Extract the [x, y] coordinate from the center of the cell holding the provided text.  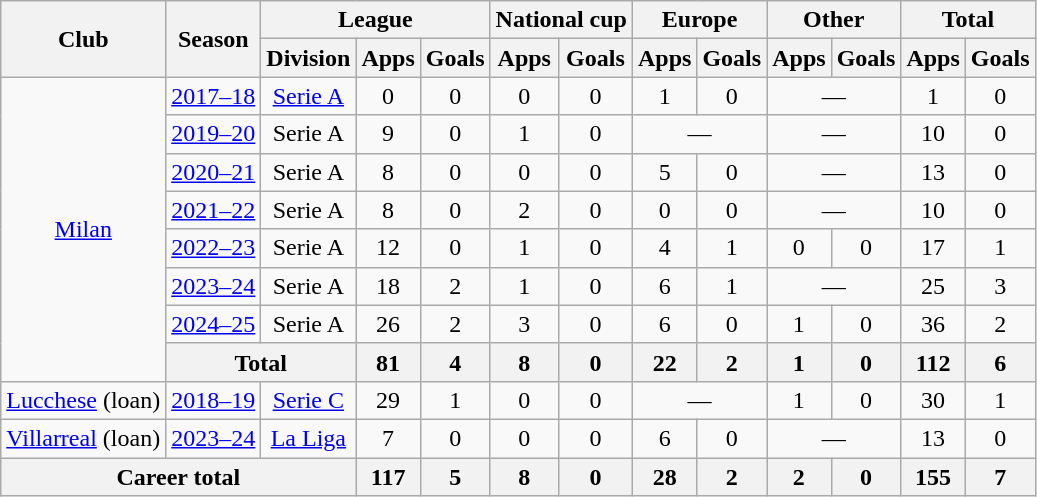
2020–21 [214, 172]
26 [388, 324]
2019–20 [214, 134]
Lucchese (loan) [84, 400]
Club [84, 39]
155 [933, 477]
2018–19 [214, 400]
28 [664, 477]
Career total [178, 477]
30 [933, 400]
Season [214, 39]
2017–18 [214, 96]
2024–25 [214, 324]
2022–23 [214, 248]
18 [388, 286]
36 [933, 324]
17 [933, 248]
Division [308, 58]
112 [933, 362]
League [376, 20]
2021–22 [214, 210]
Serie C [308, 400]
22 [664, 362]
25 [933, 286]
117 [388, 477]
12 [388, 248]
National cup [561, 20]
Milan [84, 229]
La Liga [308, 438]
9 [388, 134]
Other [834, 20]
29 [388, 400]
Villarreal (loan) [84, 438]
81 [388, 362]
Europe [699, 20]
